Pinpoint the cell where the given text exists, returning its (X, Y) midpoint coordinate. 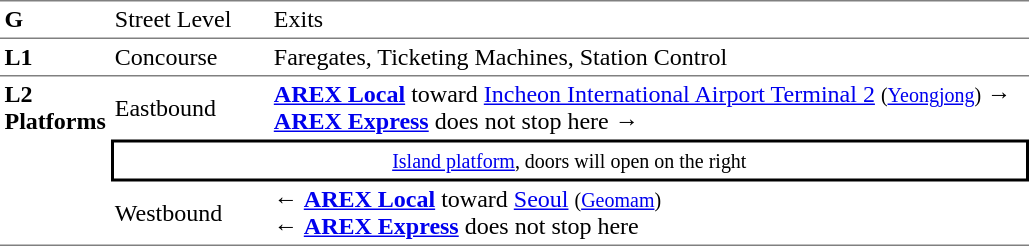
Westbound (190, 214)
AREX Local toward Incheon International Airport Terminal 2 (Yeongjong) → AREX Express does not stop here → (648, 107)
G (55, 20)
Street Level (190, 20)
Exits (648, 20)
Faregates, Ticketing Machines, Station Control (648, 57)
L1 (55, 57)
L2Platforms (55, 160)
Island platform, doors will open on the right (569, 161)
← AREX Local toward Seoul (Geomam)← AREX Express does not stop here (648, 214)
Eastbound (190, 107)
Concourse (190, 57)
